Provide the [x, y] coordinate of the cell's center where the given text is located.  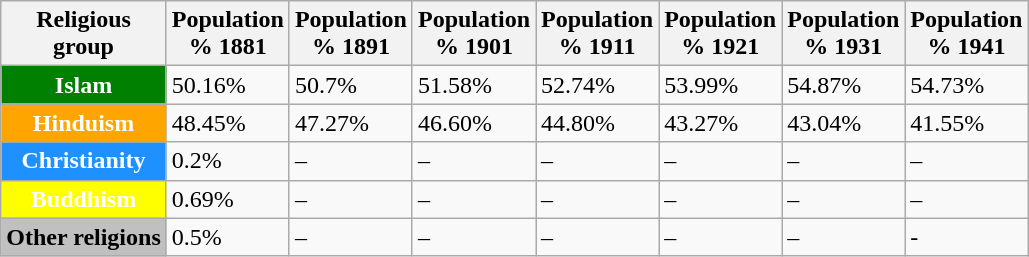
Population % 1911 [598, 34]
Population % 1901 [474, 34]
Population % 1931 [844, 34]
Population % 1881 [228, 34]
Religiousgroup [84, 34]
51.58% [474, 85]
44.80% [598, 123]
Other religions [84, 237]
50.7% [350, 85]
Christianity [84, 161]
46.60% [474, 123]
53.99% [720, 85]
Population % 1891 [350, 34]
41.55% [966, 123]
- [966, 237]
48.45% [228, 123]
54.87% [844, 85]
50.16% [228, 85]
47.27% [350, 123]
Islam [84, 85]
0.2% [228, 161]
43.27% [720, 123]
0.5% [228, 237]
Hinduism [84, 123]
Population % 1921 [720, 34]
54.73% [966, 85]
43.04% [844, 123]
Buddhism [84, 199]
52.74% [598, 85]
Population % 1941 [966, 34]
0.69% [228, 199]
